Locate the cell with the specified text and output its (X, Y) center coordinate. 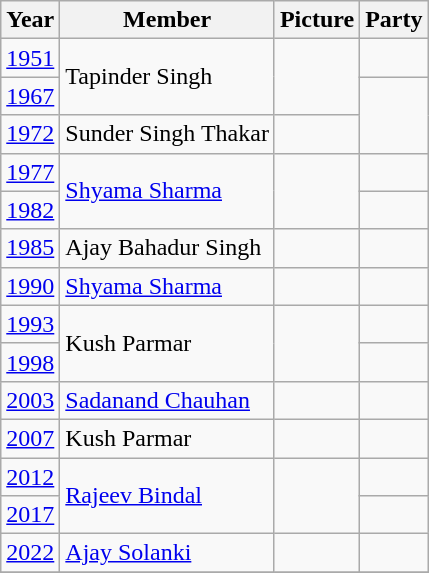
Member (168, 20)
Sadanand Chauhan (168, 400)
Party (394, 20)
Rajeev Bindal (168, 496)
1993 (30, 324)
1967 (30, 96)
1985 (30, 248)
2017 (30, 515)
2003 (30, 400)
1998 (30, 362)
Ajay Solanki (168, 553)
Sunder Singh Thakar (168, 134)
1972 (30, 134)
2007 (30, 438)
Year (30, 20)
1977 (30, 172)
Ajay Bahadur Singh (168, 248)
1951 (30, 58)
1982 (30, 210)
2022 (30, 553)
Tapinder Singh (168, 77)
1990 (30, 286)
2012 (30, 477)
Picture (316, 20)
